Search for the cell housing the specified text and yield its [X, Y] center coordinate. 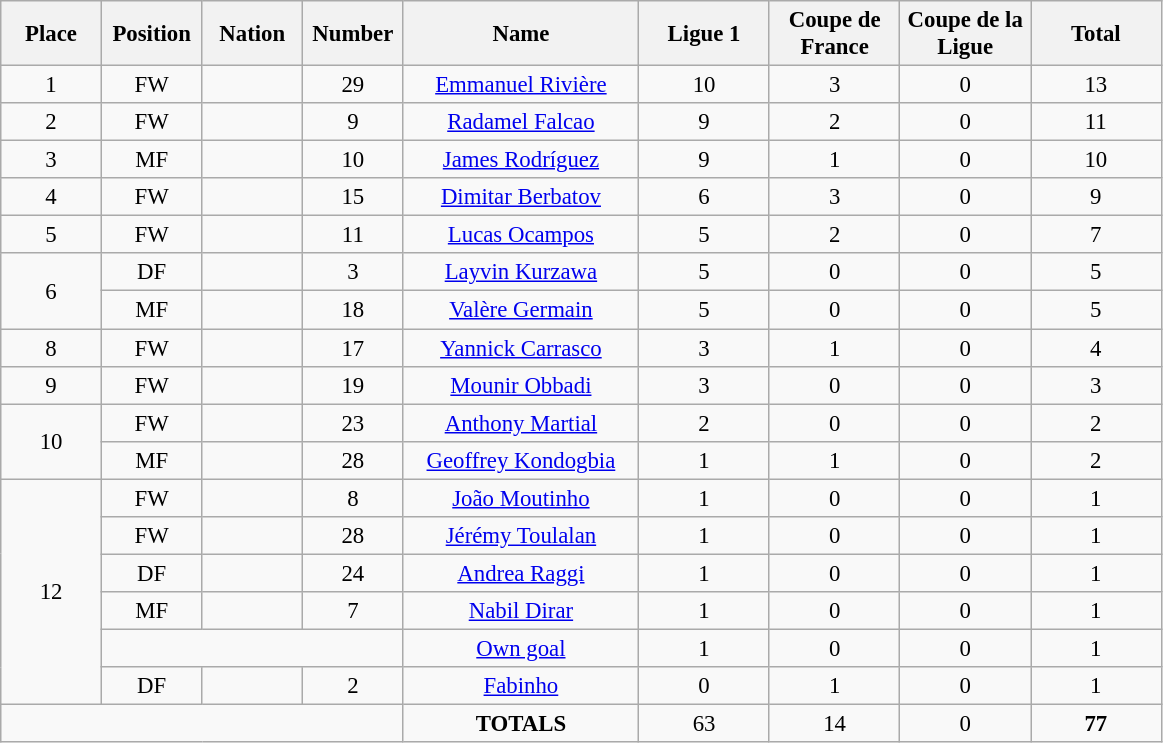
Fabinho [521, 686]
15 [354, 197]
Valère Germain [521, 310]
Yannick Carrasco [521, 348]
77 [1096, 724]
Geoffrey Kondogbia [521, 460]
Dimitar Berbatov [521, 197]
23 [354, 423]
Name [521, 34]
14 [834, 724]
24 [354, 573]
Total [1096, 34]
13 [1096, 85]
Lucas Ocampos [521, 235]
Mounir Obbadi [521, 385]
Nabil Dirar [521, 611]
Place [52, 34]
Number [354, 34]
Own goal [521, 648]
12 [52, 592]
Andrea Raggi [521, 573]
Coupe de la Ligue [966, 34]
João Moutinho [521, 498]
18 [354, 310]
TOTALS [521, 724]
Coupe de France [834, 34]
29 [354, 85]
Layvin Kurzawa [521, 273]
19 [354, 385]
Anthony Martial [521, 423]
Emmanuel Rivière [521, 85]
Ligue 1 [704, 34]
Radamel Falcao [521, 122]
James Rodríguez [521, 160]
63 [704, 724]
Jérémy Toulalan [521, 536]
Nation [252, 34]
Position [152, 34]
17 [354, 348]
